Capture the cell that displays the provided text and extract its [X, Y] central coordinate. 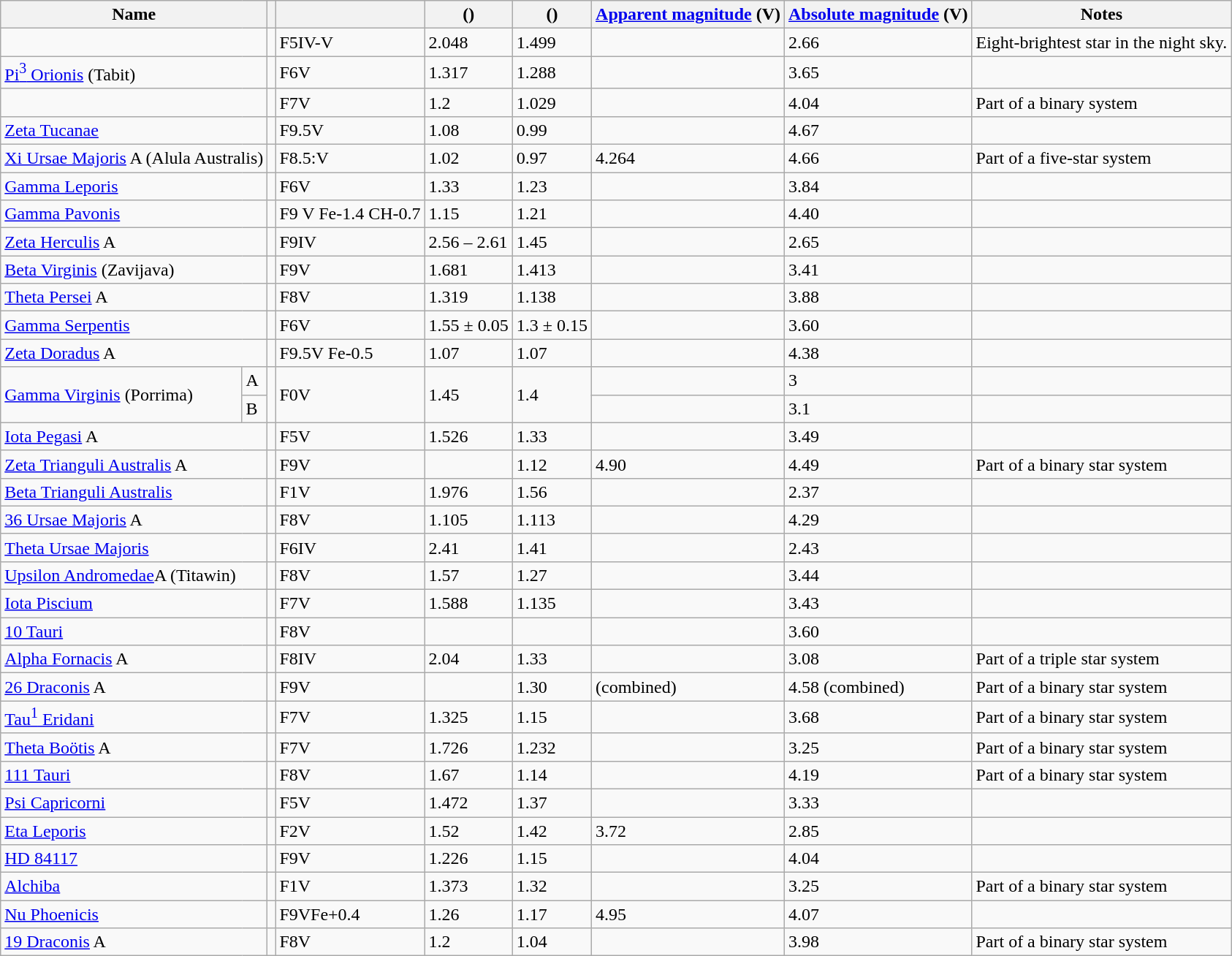
4.07 [878, 914]
3.72 [688, 831]
1.32 [552, 887]
1.325 [468, 718]
Nu Phoenicis [134, 914]
3.41 [878, 270]
2.85 [878, 831]
1.232 [552, 747]
36 Ursae Majoris A [134, 520]
1.319 [468, 297]
4.29 [878, 520]
F2V [350, 831]
0.97 [552, 159]
1.413 [552, 270]
F0V [350, 395]
3 [878, 381]
Pi3 Orionis (Tabit) [134, 73]
3.08 [878, 659]
3.33 [878, 803]
Beta Trianguli Australis [134, 492]
26 Draconis A [134, 687]
1.373 [468, 887]
Part of a triple star system [1102, 659]
2.66 [878, 42]
Psi Capricorni [134, 803]
19 Draconis A [134, 942]
1.317 [468, 73]
3.1 [878, 409]
Zeta Tucanae [134, 130]
1.42 [552, 831]
1.472 [468, 803]
1.08 [468, 130]
Part of a five-star system [1102, 159]
1.57 [468, 575]
1.4 [552, 395]
F5IV-V [350, 42]
Absolute magnitude (V) [878, 15]
1.499 [552, 42]
F9VFe+0.4 [350, 914]
4.49 [878, 464]
1.55 ± 0.05 [468, 325]
Alchiba [134, 887]
3.65 [878, 73]
1.105 [468, 520]
Apparent magnitude (V) [688, 15]
1.41 [552, 547]
1.56 [552, 492]
Name [134, 15]
1.21 [552, 214]
3.49 [878, 436]
4.67 [878, 130]
1.3 ± 0.15 [552, 325]
Part of a binary system [1102, 102]
Iota Piscium [134, 604]
Xi Ursae Majoris A (Alula Australis) [134, 159]
1.17 [552, 914]
F8IV [350, 659]
2.41 [468, 547]
1.04 [552, 942]
4.58 (combined) [878, 687]
Zeta Trianguli Australis A [134, 464]
1.26 [468, 914]
Theta Persei A [134, 297]
2.56 – 2.61 [468, 242]
2.37 [878, 492]
10 Tauri [134, 631]
Zeta Doradus A [134, 353]
B [254, 409]
1.02 [468, 159]
3.84 [878, 186]
1.23 [552, 186]
2.65 [878, 242]
3.98 [878, 942]
111 Tauri [134, 775]
F8.5:V [350, 159]
Beta Virginis (Zavijava) [134, 270]
1.138 [552, 297]
1.37 [552, 803]
1.226 [468, 859]
3.44 [878, 575]
1.27 [552, 575]
(combined) [688, 687]
3.88 [878, 297]
Gamma Leporis [134, 186]
4.95 [688, 914]
4.264 [688, 159]
Eight-brightest star in the night sky. [1102, 42]
4.66 [878, 159]
F6IV [350, 547]
Upsilon AndromedaeA (Titawin) [134, 575]
Gamma Virginis (Porrima) [121, 395]
4.19 [878, 775]
F9 V Fe-1.4 CH-0.7 [350, 214]
4.38 [878, 353]
F9.5V [350, 130]
F9.5V Fe-0.5 [350, 353]
1.113 [552, 520]
1.30 [552, 687]
Gamma Serpentis [134, 325]
Theta Ursae Majoris [134, 547]
1.029 [552, 102]
Eta Leporis [134, 831]
Alpha Fornacis A [134, 659]
2.04 [468, 659]
1.12 [552, 464]
1.726 [468, 747]
1.52 [468, 831]
A [254, 381]
3.43 [878, 604]
1.976 [468, 492]
3.68 [878, 718]
Notes [1102, 15]
2.43 [878, 547]
1.288 [552, 73]
1.67 [468, 775]
Tau1 Eridani [134, 718]
1.135 [552, 604]
Theta Boötis A [134, 747]
Iota Pegasi A [134, 436]
Gamma Pavonis [134, 214]
Zeta Herculis A [134, 242]
4.40 [878, 214]
1.681 [468, 270]
1.588 [468, 604]
HD 84117 [134, 859]
2.048 [468, 42]
4.90 [688, 464]
0.99 [552, 130]
F9IV [350, 242]
1.526 [468, 436]
1.14 [552, 775]
